From the cell containing the given text, extract its center point as (X, Y) coordinate. 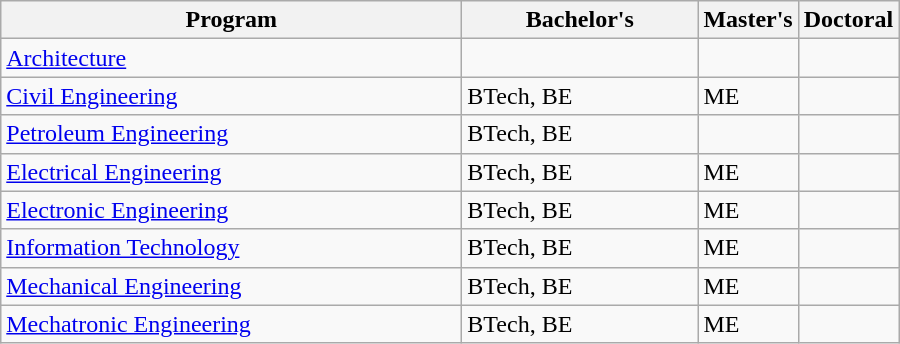
Mechanical Engineering (232, 286)
Electrical Engineering (232, 172)
Program (232, 20)
Information Technology (232, 248)
Doctoral (848, 20)
Master's (748, 20)
Mechatronic Engineering (232, 324)
Petroleum Engineering (232, 134)
Civil Engineering (232, 96)
Electronic Engineering (232, 210)
Bachelor's (580, 20)
Architecture (232, 58)
